Scan for the cell matching the given text and deliver its [X, Y] coordinate at center. 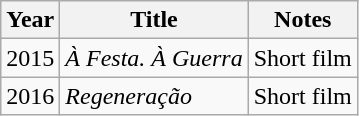
Title [154, 20]
Regeneração [154, 96]
À Festa. À Guerra [154, 58]
2016 [30, 96]
Year [30, 20]
Notes [302, 20]
2015 [30, 58]
